Pinpoint the cell where the given text exists, returning its [x, y] midpoint coordinate. 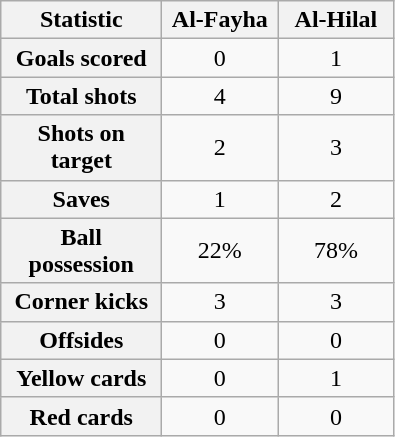
Total shots [82, 96]
Red cards [82, 416]
78% [336, 250]
Goals scored [82, 58]
Al-Fayha [220, 20]
Offsides [82, 340]
Saves [82, 199]
9 [336, 96]
Statistic [82, 20]
Shots on target [82, 148]
Al-Hilal [336, 20]
Ball possession [82, 250]
Corner kicks [82, 302]
Yellow cards [82, 378]
22% [220, 250]
4 [220, 96]
